Capture the cell that displays the provided text and extract its (x, y) central coordinate. 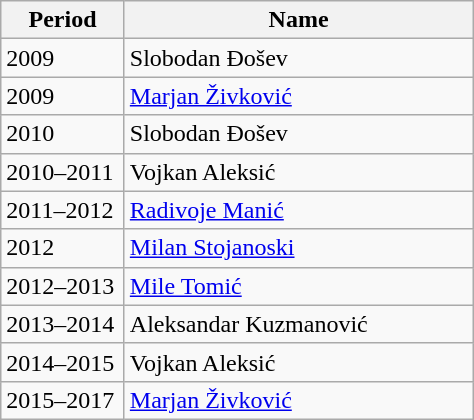
2012 (63, 248)
Name (298, 20)
2011–2012 (63, 210)
2013–2014 (63, 324)
2010 (63, 134)
Radivoje Manić (298, 210)
Milan Stojanoski (298, 248)
2012–2013 (63, 286)
Period (63, 20)
Mile Tomić (298, 286)
2010–2011 (63, 172)
Aleksandar Kuzmanović (298, 324)
2014–2015 (63, 362)
2015–2017 (63, 400)
